Extract the (x, y) coordinate from the center of the cell holding the provided text.  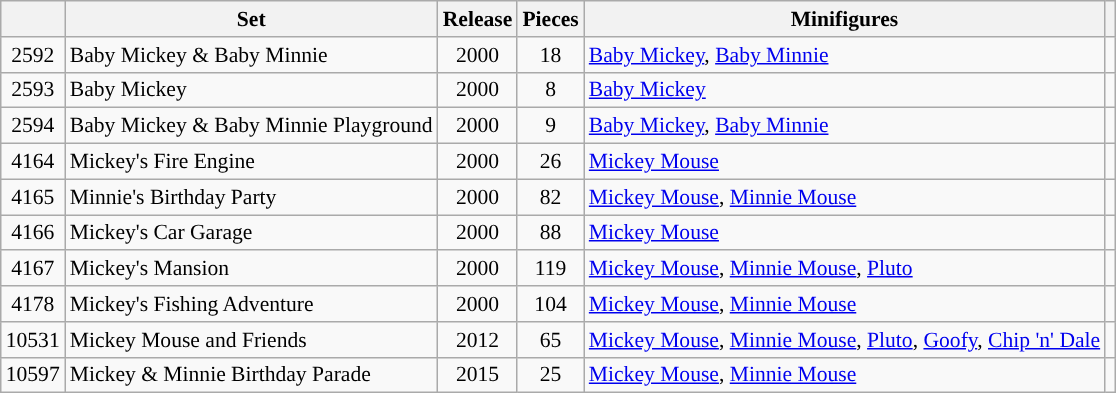
Mickey's Fishing Adventure (252, 304)
82 (550, 197)
Baby Mickey & Baby Minnie (252, 55)
Set (252, 19)
88 (550, 233)
Mickey's Car Garage (252, 233)
65 (550, 340)
2592 (33, 55)
Minifigures (844, 19)
4164 (33, 162)
Minnie's Birthday Party (252, 197)
10597 (33, 375)
Mickey Mouse and Friends (252, 340)
10531 (33, 340)
4165 (33, 197)
25 (550, 375)
104 (550, 304)
Mickey's Fire Engine (252, 162)
2594 (33, 126)
Mickey Mouse, Minnie Mouse, Pluto, Goofy, Chip 'n' Dale (844, 340)
2593 (33, 90)
Mickey Mouse, Minnie Mouse, Pluto (844, 269)
Release (478, 19)
9 (550, 126)
18 (550, 55)
Baby Mickey & Baby Minnie Playground (252, 126)
2015 (478, 375)
8 (550, 90)
26 (550, 162)
2012 (478, 340)
Mickey's Mansion (252, 269)
4178 (33, 304)
119 (550, 269)
Mickey & Minnie Birthday Parade (252, 375)
Pieces (550, 19)
4167 (33, 269)
4166 (33, 233)
